Provide the [X, Y] coordinate of the cell's center where the given text is located.  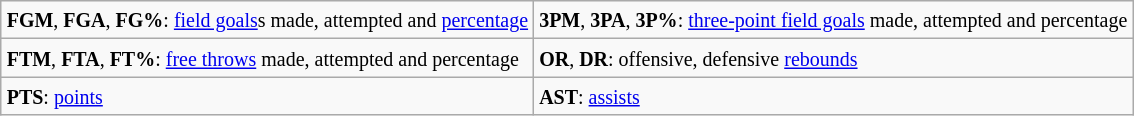
FGM, FGA, FG%: field goalss made, attempted and percentage [267, 20]
AST: assists [834, 96]
PTS: points [267, 96]
3PM, 3PA, 3P%: three-point field goals made, attempted and percentage [834, 20]
FTM, FTA, FT%: free throws made, attempted and percentage [267, 58]
OR, DR: offensive, defensive rebounds [834, 58]
